Search for the cell housing the specified text and yield its (x, y) center coordinate. 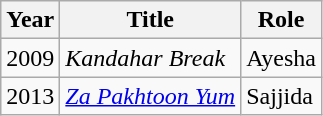
2013 (30, 96)
Sajjida (282, 96)
Title (150, 20)
Kandahar Break (150, 58)
Za Pakhtoon Yum (150, 96)
Ayesha (282, 58)
2009 (30, 58)
Role (282, 20)
Year (30, 20)
